From the cell containing the given text, extract its center point as (x, y) coordinate. 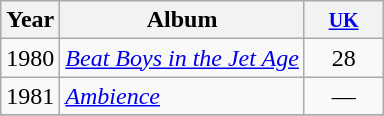
1981 (30, 96)
Year (30, 20)
Ambience (182, 96)
Beat Boys in the Jet Age (182, 58)
UK (344, 20)
— (344, 96)
28 (344, 58)
1980 (30, 58)
Album (182, 20)
